Find where the given text appears and provide that cell's center as (x, y) coordinate. 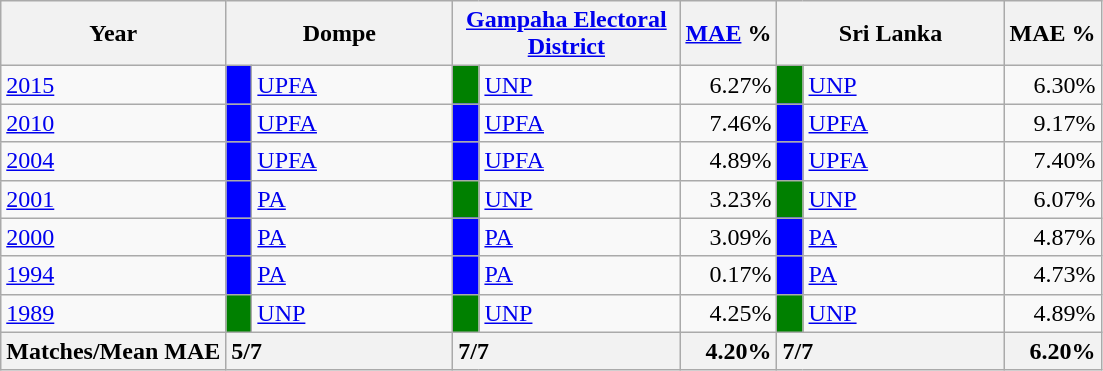
Gampaha Electoral District (566, 34)
2001 (114, 199)
2015 (114, 85)
4.25% (728, 313)
4.20% (728, 351)
6.27% (728, 85)
Matches/Mean MAE (114, 351)
3.09% (728, 237)
1994 (114, 275)
2010 (114, 123)
1989 (114, 313)
2000 (114, 237)
7.46% (728, 123)
0.17% (728, 275)
Dompe (340, 34)
7.40% (1052, 161)
5/7 (340, 351)
6.20% (1052, 351)
Sri Lanka (890, 34)
Year (114, 34)
4.73% (1052, 275)
6.07% (1052, 199)
6.30% (1052, 85)
2004 (114, 161)
4.87% (1052, 237)
9.17% (1052, 123)
3.23% (728, 199)
